Return [X, Y] of the center of cell containing provided text 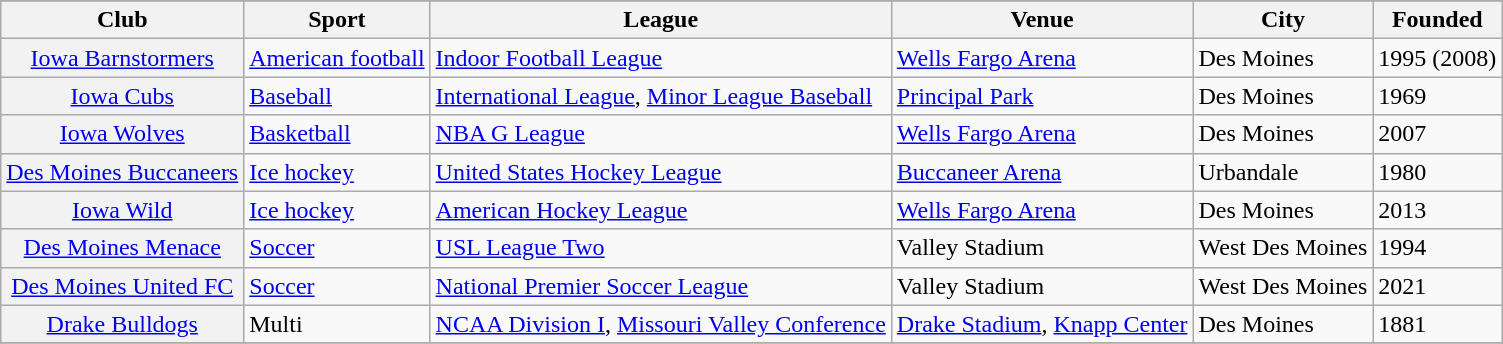
1881 [1438, 324]
Indoor Football League [660, 58]
League [660, 20]
Drake Bulldogs [122, 324]
Iowa Wild [122, 210]
City [1283, 20]
USL League Two [660, 248]
NCAA Division I, Missouri Valley Conference [660, 324]
Iowa Barnstormers [122, 58]
Iowa Cubs [122, 96]
Buccaneer Arena [1042, 172]
Sport [337, 20]
Basketball [337, 134]
1994 [1438, 248]
2007 [1438, 134]
Founded [1438, 20]
Venue [1042, 20]
American Hockey League [660, 210]
Des Moines United FC [122, 286]
1995 (2008) [1438, 58]
2021 [1438, 286]
Club [122, 20]
Drake Stadium, Knapp Center [1042, 324]
Iowa Wolves [122, 134]
International League, Minor League Baseball [660, 96]
Principal Park [1042, 96]
Des Moines Menace [122, 248]
Baseball [337, 96]
1980 [1438, 172]
Urbandale [1283, 172]
1969 [1438, 96]
2013 [1438, 210]
NBA G League [660, 134]
American football [337, 58]
National Premier Soccer League [660, 286]
Multi [337, 324]
United States Hockey League [660, 172]
Des Moines Buccaneers [122, 172]
